Find where the given text appears and provide that cell's center as [x, y] coordinate. 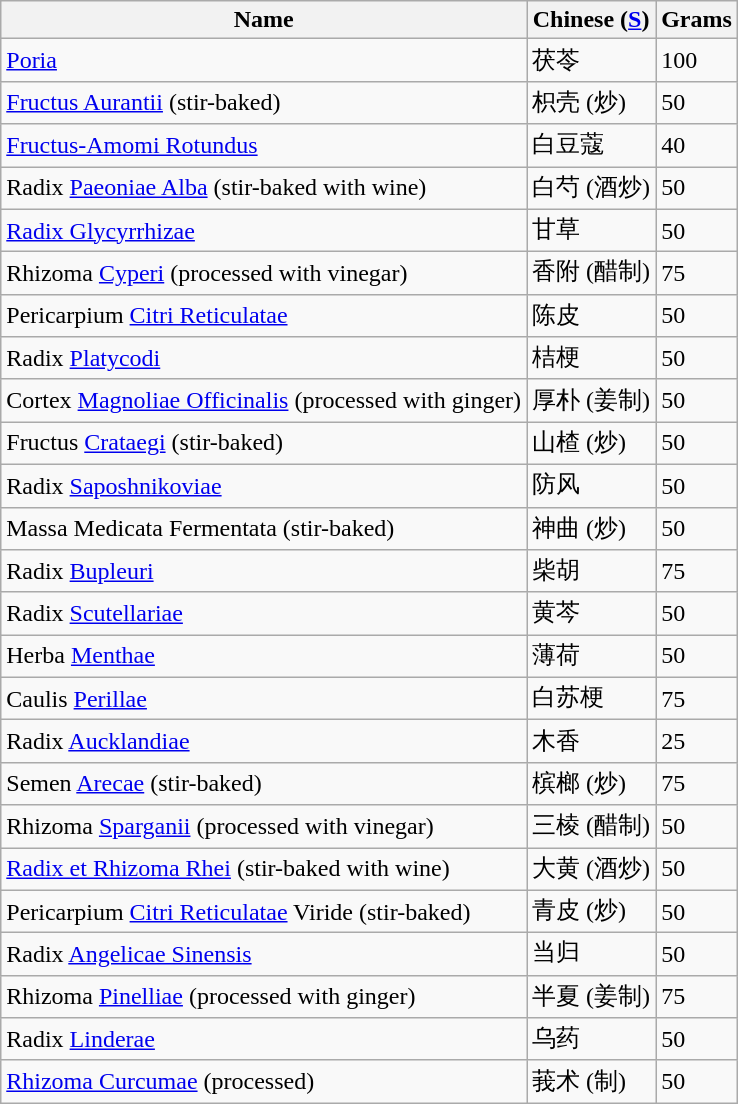
Radix Angelicae Sinensis [264, 954]
25 [697, 742]
Fructus-Amomi Rotundus [264, 146]
Rhizoma Sparganii (processed with vinegar) [264, 826]
桔梗 [592, 358]
Herba Menthae [264, 656]
厚朴 (姜制) [592, 400]
槟榔 (炒) [592, 784]
Cortex Magnoliae Officinalis (processed with ginger) [264, 400]
Radix Bupleuri [264, 572]
Radix Aucklandiae [264, 742]
Poria [264, 60]
香附 (醋制) [592, 274]
大黄 (酒炒) [592, 870]
40 [697, 146]
Rhizoma Cyperi (processed with vinegar) [264, 274]
Grams [697, 20]
防风 [592, 486]
枳壳 (炒) [592, 102]
神曲 (炒) [592, 528]
青皮 (炒) [592, 912]
Radix Paeoniae Alba (stir-baked with wine) [264, 188]
Radix Linderae [264, 1040]
三棱 (醋制) [592, 826]
甘草 [592, 230]
柴胡 [592, 572]
Rhizoma Pinelliae (processed with ginger) [264, 996]
陈皮 [592, 316]
Radix Saposhnikoviae [264, 486]
Rhizoma Curcumae (processed) [264, 1082]
白芍 (酒炒) [592, 188]
木香 [592, 742]
Radix Scutellariae [264, 614]
茯苓 [592, 60]
Name [264, 20]
Radix Glycyrrhizae [264, 230]
Pericarpium Citri Reticulatae Viride (stir-baked) [264, 912]
乌药 [592, 1040]
Radix et Rhizoma Rhei (stir-baked with wine) [264, 870]
Caulis Perillae [264, 698]
半夏 (姜制) [592, 996]
100 [697, 60]
Massa Medicata Fermentata (stir-baked) [264, 528]
Fructus Aurantii (stir-baked) [264, 102]
白豆蔻 [592, 146]
Pericarpium Citri Reticulatae [264, 316]
山楂 (炒) [592, 444]
Semen Arecae (stir-baked) [264, 784]
莪术 (制) [592, 1082]
当归 [592, 954]
Radix Platycodi [264, 358]
薄荷 [592, 656]
黄芩 [592, 614]
Chinese (S) [592, 20]
Fructus Crataegi (stir-baked) [264, 444]
白苏梗 [592, 698]
